Locate the cell with the specified text and output its [x, y] center coordinate. 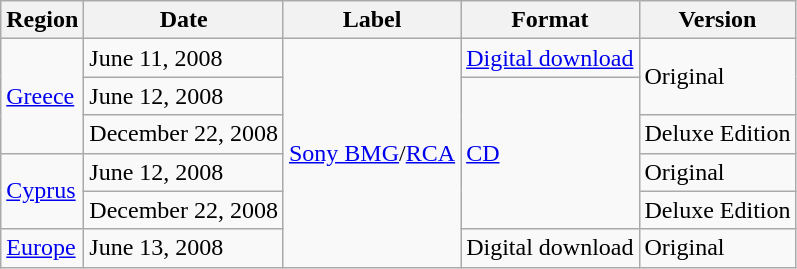
Format [550, 20]
Region [42, 20]
Greece [42, 96]
Europe [42, 248]
June 13, 2008 [184, 248]
Date [184, 20]
CD [550, 153]
June 11, 2008 [184, 58]
Cyprus [42, 191]
Label [372, 20]
Version [718, 20]
Sony BMG/RCA [372, 153]
